Locate the cell with the specified text and output its (x, y) center coordinate. 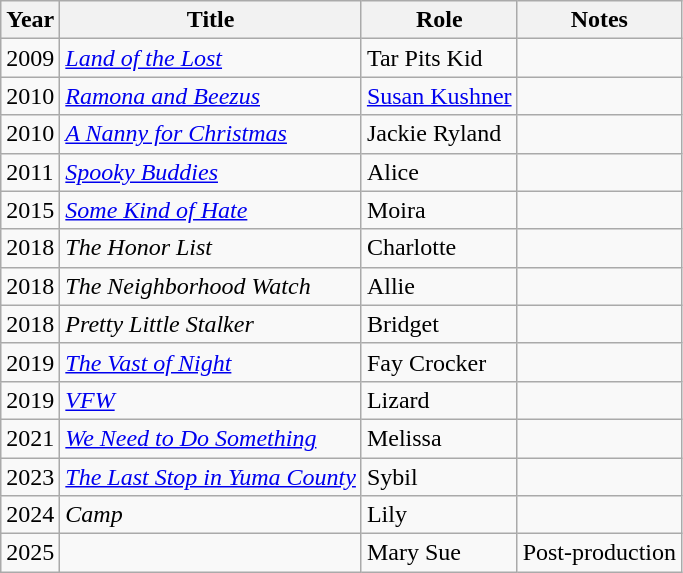
Mary Sue (439, 553)
Title (211, 20)
2023 (30, 477)
The Vast of Night (211, 362)
The Last Stop in Yuma County (211, 477)
Some Kind of Hate (211, 210)
VFW (211, 400)
Fay Crocker (439, 362)
Alice (439, 172)
Camp (211, 515)
The Neighborhood Watch (211, 286)
Year (30, 20)
Melissa (439, 438)
We Need to Do Something (211, 438)
Allie (439, 286)
2015 (30, 210)
Bridget (439, 324)
Spooky Buddies (211, 172)
The Honor List (211, 248)
2024 (30, 515)
2011 (30, 172)
Jackie Ryland (439, 134)
Lizard (439, 400)
2009 (30, 58)
Notes (599, 20)
Land of the Lost (211, 58)
Pretty Little Stalker (211, 324)
Lily (439, 515)
Susan Kushner (439, 96)
2021 (30, 438)
Ramona and Beezus (211, 96)
2025 (30, 553)
Tar Pits Kid (439, 58)
Moira (439, 210)
Post-production (599, 553)
A Nanny for Christmas (211, 134)
Sybil (439, 477)
Charlotte (439, 248)
Role (439, 20)
